Scan for the cell matching the given text and deliver its (X, Y) coordinate at center. 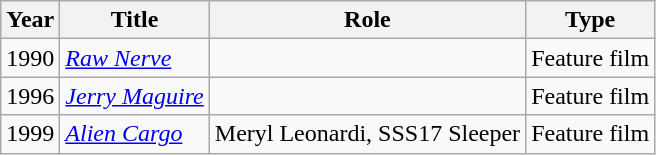
Raw Nerve (134, 58)
Title (134, 20)
Role (367, 20)
Alien Cargo (134, 134)
Type (590, 20)
1990 (30, 58)
Meryl Leonardi, SSS17 Sleeper (367, 134)
1999 (30, 134)
Year (30, 20)
Jerry Maguire (134, 96)
1996 (30, 96)
